Locate the cell with the specified text and output its (x, y) center coordinate. 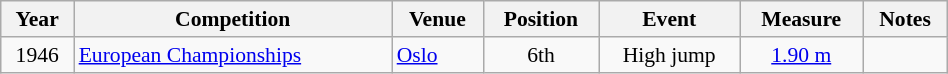
Competition (233, 19)
Measure (802, 19)
High jump (670, 55)
Event (670, 19)
European Championships (233, 55)
Oslo (438, 55)
Position (541, 19)
1946 (38, 55)
Venue (438, 19)
6th (541, 55)
1.90 m (802, 55)
Year (38, 19)
Notes (905, 19)
